Provide the [x, y] coordinate of the cell's center where the given text is located.  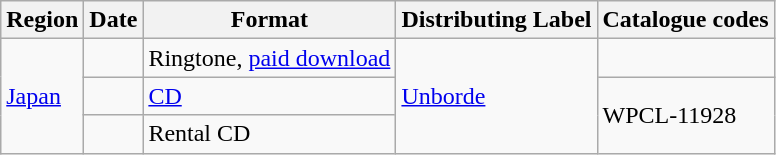
Date [114, 20]
Distributing Label [496, 20]
Japan [42, 96]
WPCL-11928 [686, 115]
Catalogue codes [686, 20]
Region [42, 20]
Format [270, 20]
Unborde [496, 96]
Ringtone, paid download [270, 58]
Rental CD [270, 134]
CD [270, 96]
